Detect which cell encompasses the target text, then output its [x, y] center coordinate. 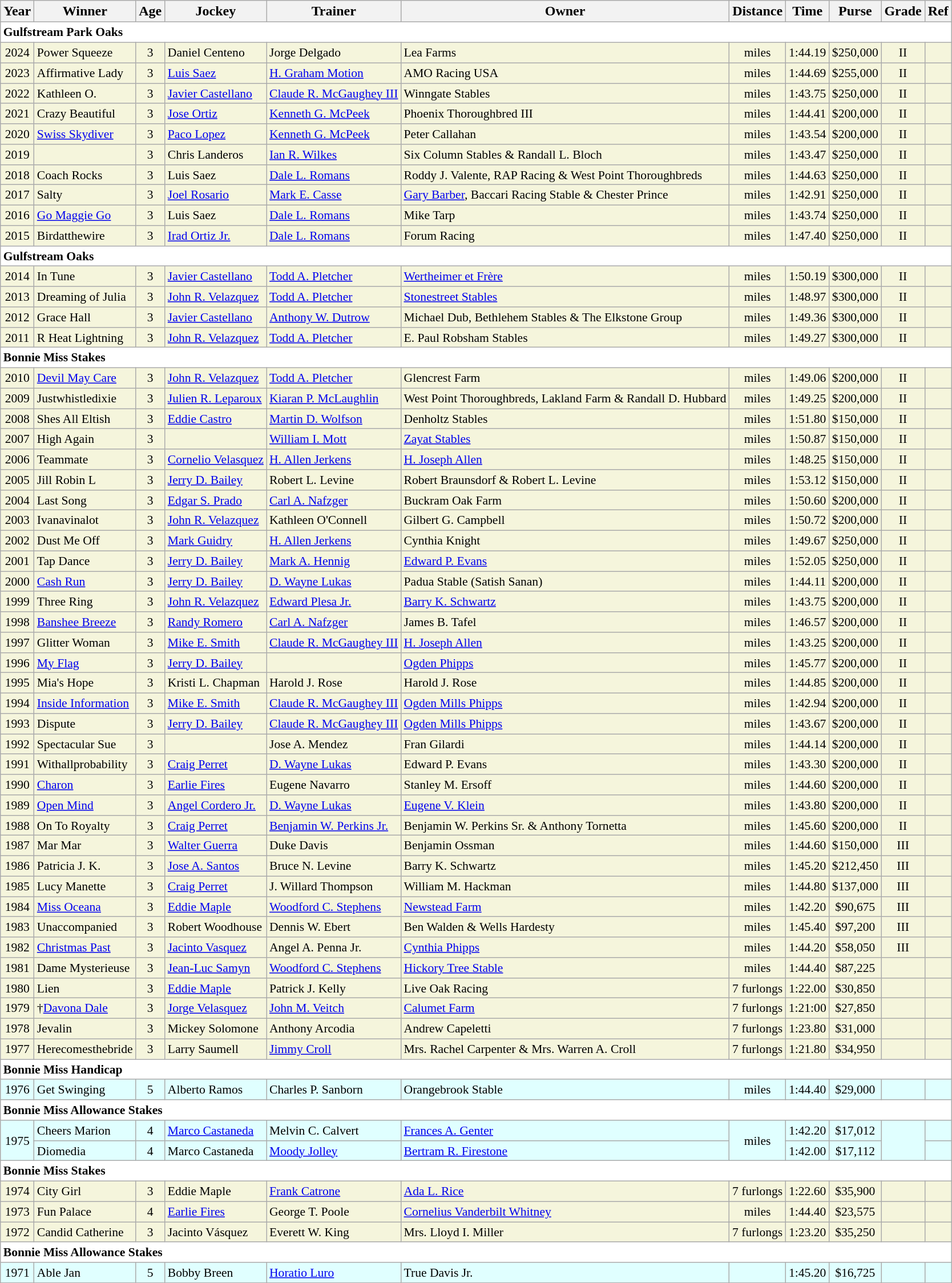
Buckram Oak Farm [565, 500]
Eugene V. Klein [565, 805]
Kathleen O. [85, 94]
1995 [17, 683]
Jean-Luc Samyn [216, 968]
West Point Thoroughbreds, Lakland Farm & Randall D. Hubbard [565, 398]
$35,250 [855, 1232]
Wertheimer et Frère [565, 276]
Lea Farms [565, 53]
2012 [17, 317]
Frances A. Genter [565, 1131]
Angel A. Penna Jr. [334, 947]
2010 [17, 378]
Jose A. Mendez [334, 744]
J. Willard Thompson [334, 886]
Larry Saumell [216, 1049]
Moody Jolley [334, 1151]
2024 [17, 53]
1977 [17, 1049]
Coach Rocks [85, 175]
1:44.41 [808, 114]
$23,575 [855, 1212]
Get Swinging [85, 1090]
Dust Me Off [85, 540]
1993 [17, 724]
Ogden Phipps [565, 663]
Birdatthewire [85, 236]
Mar Mar [85, 846]
1:43.54 [808, 134]
Dispute [85, 724]
1:43.67 [808, 724]
1:22.60 [808, 1191]
James B. Tafel [565, 622]
Mark Guidry [216, 540]
Jockey [216, 11]
$87,225 [855, 968]
Kiaran P. McLaughlin [334, 398]
Open Mind [85, 805]
Calumet Farm [565, 1008]
Shes All Eltish [85, 419]
Ref [938, 11]
Justwhistledixie [85, 398]
In Tune [85, 276]
Last Song [85, 500]
Mickey Solomone [216, 1028]
1:22.00 [808, 988]
Robert L. Levine [334, 480]
2014 [17, 276]
Jacinto Vásquez [216, 1232]
1:47.40 [808, 236]
2022 [17, 94]
Devil May Care [85, 378]
City Girl [85, 1191]
1980 [17, 988]
1985 [17, 886]
Jose A. Santos [216, 866]
Go Maggie Go [85, 215]
Forum Racing [565, 236]
Andrew Capeletti [565, 1028]
Mia's Hope [85, 683]
Patrick J. Kelly [334, 988]
1:23.80 [808, 1028]
1:44.19 [808, 53]
Chris Landeros [216, 155]
My Flag [85, 663]
$16,725 [855, 1273]
Grade [903, 11]
1:21.80 [808, 1049]
2011 [17, 337]
Jevalin [85, 1028]
2023 [17, 73]
1979 [17, 1008]
Melvin C. Calvert [334, 1131]
Mark A. Hennig [334, 561]
Withallprobability [85, 764]
2002 [17, 540]
Roddy J. Valente, RAP Racing & West Point Thoroughbreds [565, 175]
1:44.20 [808, 947]
1998 [17, 622]
Gulfstream Oaks [476, 256]
1:50.72 [808, 521]
Cornelius Vanderbilt Whitney [565, 1212]
1:49.27 [808, 337]
R Heat Lightning [85, 337]
1992 [17, 744]
1988 [17, 825]
Gary Barber, Baccari Racing Stable & Chester Prince [565, 195]
Robert Braunsdorf & Robert L. Levine [565, 480]
Teammate [85, 459]
Year [17, 11]
$17,012 [855, 1131]
Hickory Tree Stable [565, 968]
Mark E. Casse [334, 195]
Cynthia Phipps [565, 947]
AMO Racing USA [565, 73]
$34,950 [855, 1049]
1:50.19 [808, 276]
Kristi L. Chapman [216, 683]
Ada L. Rice [565, 1191]
1975 [17, 1140]
1972 [17, 1232]
Time [808, 11]
1:43.25 [808, 643]
Trainer [334, 11]
Eugene Navarro [334, 785]
1983 [17, 927]
2013 [17, 297]
On To Royalty [85, 825]
Padua Stable (Satish Sanan) [565, 582]
$30,850 [855, 988]
1:42.94 [808, 703]
1994 [17, 703]
Gulfstream Park Oaks [476, 33]
Anthony Arcodia [334, 1028]
$212,450 [855, 866]
Spectacular Sue [85, 744]
1989 [17, 805]
Jorge Delgado [334, 53]
Herecomesthebride [85, 1049]
†Davona Dale [85, 1008]
Lien [85, 988]
Ian R. Wilkes [334, 155]
Ben Walden & Wells Hardesty [565, 927]
$35,900 [855, 1191]
1:45.77 [808, 663]
$255,000 [855, 73]
Daniel Centeno [216, 53]
1:45.60 [808, 825]
1:44.14 [808, 744]
Benjamin W. Perkins Jr. [334, 825]
2001 [17, 561]
1:44.80 [808, 886]
Duke Davis [334, 846]
2004 [17, 500]
Dreaming of Julia [85, 297]
Julien R. Leparoux [216, 398]
Glitter Woman [85, 643]
Inside Information [85, 703]
Ivanavinalot [85, 521]
2007 [17, 439]
1:44.69 [808, 73]
1973 [17, 1212]
Peter Callahan [565, 134]
Swiss Skydiver [85, 134]
1:50.87 [808, 439]
1:43.80 [808, 805]
William I. Mott [334, 439]
1:45.40 [808, 927]
$29,000 [855, 1090]
1:48.25 [808, 459]
Mrs. Lloyd I. Miller [565, 1232]
Owner [565, 11]
Frank Catrone [334, 1191]
Winngate Stables [565, 94]
Bruce N. Levine [334, 866]
Charon [85, 785]
1:21:00 [808, 1008]
Candid Catherine [85, 1232]
Randy Romero [216, 622]
Miss Oceana [85, 907]
1987 [17, 846]
2000 [17, 582]
2003 [17, 521]
Robert Woodhouse [216, 927]
1971 [17, 1273]
Affirmative Lady [85, 73]
Christmas Past [85, 947]
Edgar S. Prado [216, 500]
Angel Cordero Jr. [216, 805]
Stanley M. Ersoff [565, 785]
Fran Gilardi [565, 744]
$31,000 [855, 1028]
$97,200 [855, 927]
Distance [758, 11]
1:49.06 [808, 378]
1984 [17, 907]
1:44.63 [808, 175]
1:43.47 [808, 155]
1981 [17, 968]
Patricia J. K. [85, 866]
Walter Guerra [216, 846]
Gilbert G. Campbell [565, 521]
Age [151, 11]
Mrs. Rachel Carpenter & Mrs. Warren A. Croll [565, 1049]
Cynthia Knight [565, 540]
2016 [17, 215]
Charles P. Sanborn [334, 1090]
Paco Lopez [216, 134]
1:50.60 [808, 500]
Newstead Farm [565, 907]
1991 [17, 764]
1:44.85 [808, 683]
Eddie Castro [216, 419]
Bonnie Miss Handicap [476, 1070]
Stonestreet Stables [565, 297]
1:43.30 [808, 764]
2006 [17, 459]
John M. Veitch [334, 1008]
Everett W. King [334, 1232]
Salty [85, 195]
Diomedia [85, 1151]
Dame Mysterieuse [85, 968]
2005 [17, 480]
Grace Hall [85, 317]
2008 [17, 419]
Michael Dub, Bethlehem Stables & The Elkstone Group [565, 317]
1982 [17, 947]
1:48.97 [808, 297]
1978 [17, 1028]
Fun Palace [85, 1212]
Glencrest Farm [565, 378]
Irad Ortiz Jr. [216, 236]
Lucy Manette [85, 886]
1:46.57 [808, 622]
Power Squeeze [85, 53]
$17,112 [855, 1151]
$90,675 [855, 907]
Able Jan [85, 1273]
Purse [855, 11]
Six Column Stables & Randall L. Bloch [565, 155]
1:23.20 [808, 1232]
Dennis W. Ebert [334, 927]
1986 [17, 866]
E. Paul Robsham Stables [565, 337]
Kathleen O'Connell [334, 521]
Joel Rosario [216, 195]
Mike Tarp [565, 215]
1:49.67 [808, 540]
Jimmy Croll [334, 1049]
Benjamin Ossman [565, 846]
True Davis Jr. [565, 1273]
Zayat Stables [565, 439]
Banshee Breeze [85, 622]
Cash Run [85, 582]
$58,050 [855, 947]
1:49.36 [808, 317]
$27,850 [855, 1008]
1:42.00 [808, 1151]
1990 [17, 785]
1976 [17, 1090]
High Again [85, 439]
Three Ring [85, 602]
Crazy Beautiful [85, 114]
1996 [17, 663]
Edward Plesa Jr. [334, 602]
Martin D. Wolfson [334, 419]
2017 [17, 195]
1997 [17, 643]
Live Oak Racing [565, 988]
2021 [17, 114]
1974 [17, 1191]
Benjamin W. Perkins Sr. & Anthony Tornetta [565, 825]
Bertram R. Firestone [565, 1151]
Jill Robin L [85, 480]
2009 [17, 398]
Alberto Ramos [216, 1090]
1999 [17, 602]
1:49.25 [808, 398]
H. Graham Motion [334, 73]
Jose Ortiz [216, 114]
Denholtz Stables [565, 419]
2019 [17, 155]
Jorge Velasquez [216, 1008]
William M. Hackman [565, 886]
Anthony W. Dutrow [334, 317]
Bobby Breen [216, 1273]
Winner [85, 11]
Orangebrook Stable [565, 1090]
1:42.91 [808, 195]
1:44.11 [808, 582]
Phoenix Thoroughbred III [565, 114]
1:53.12 [808, 480]
2018 [17, 175]
Tap Dance [85, 561]
$137,000 [855, 886]
Jacinto Vasquez [216, 947]
Cheers Marion [85, 1131]
1:51.80 [808, 419]
Horatio Luro [334, 1273]
1:52.05 [808, 561]
Cornelio Velasquez [216, 459]
2015 [17, 236]
1:43.74 [808, 215]
2020 [17, 134]
Unaccompanied [85, 927]
George T. Poole [334, 1212]
